Extract the [X, Y] coordinate from the center of the cell holding the provided text.  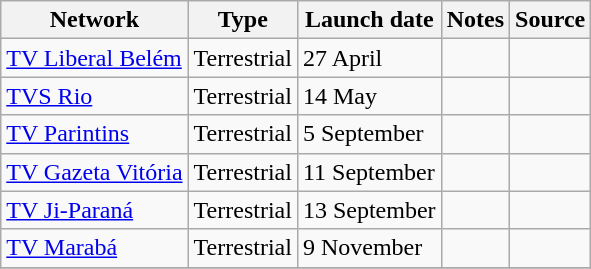
Network [94, 20]
TVS Rio [94, 96]
9 November [369, 248]
TV Parintins [94, 134]
11 September [369, 172]
Source [550, 20]
5 September [369, 134]
Launch date [369, 20]
TV Marabá [94, 248]
TV Ji-Paraná [94, 210]
27 April [369, 58]
Notes [475, 20]
14 May [369, 96]
TV Liberal Belém [94, 58]
13 September [369, 210]
TV Gazeta Vitória [94, 172]
Type [242, 20]
